Capture the cell that displays the provided text and extract its (x, y) central coordinate. 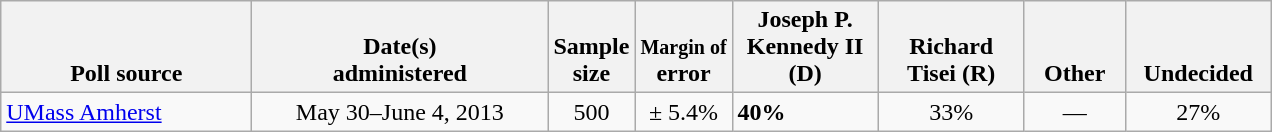
— (1074, 112)
Undecided (1198, 47)
May 30–June 4, 2013 (400, 112)
± 5.4% (684, 112)
27% (1198, 112)
Samplesize (592, 47)
Margin oferror (684, 47)
RichardTisei (R) (951, 47)
Other (1074, 47)
Poll source (126, 47)
500 (592, 112)
Joseph P.Kennedy II (D) (805, 47)
33% (951, 112)
UMass Amherst (126, 112)
Date(s)administered (400, 47)
40% (805, 112)
